Return [X, Y] of the center of cell containing provided text 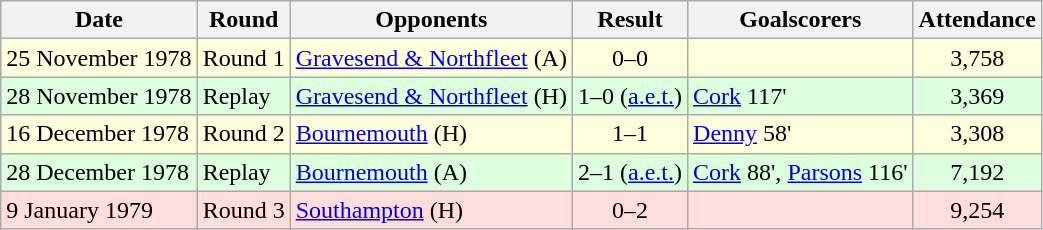
1–1 [630, 134]
Cork 88', Parsons 116' [801, 172]
Round [244, 20]
Gravesend & Northfleet (H) [431, 96]
Round 2 [244, 134]
Attendance [977, 20]
Denny 58' [801, 134]
28 December 1978 [99, 172]
Goalscorers [801, 20]
9,254 [977, 210]
0–2 [630, 210]
25 November 1978 [99, 58]
0–0 [630, 58]
Round 3 [244, 210]
Bournemouth (H) [431, 134]
9 January 1979 [99, 210]
Opponents [431, 20]
Date [99, 20]
16 December 1978 [99, 134]
3,369 [977, 96]
Round 1 [244, 58]
Bournemouth (A) [431, 172]
3,308 [977, 134]
Gravesend & Northfleet (A) [431, 58]
Cork 117' [801, 96]
28 November 1978 [99, 96]
2–1 (a.e.t.) [630, 172]
1–0 (a.e.t.) [630, 96]
Southampton (H) [431, 210]
3,758 [977, 58]
7,192 [977, 172]
Result [630, 20]
